Identify which cell holds the provided text, then report its (x, y) central coordinate. 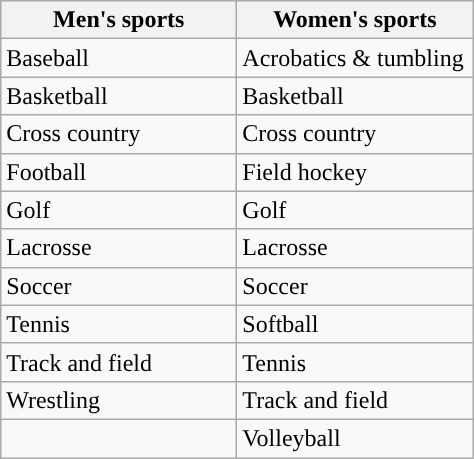
Volleyball (355, 438)
Softball (355, 324)
Baseball (119, 58)
Women's sports (355, 20)
Field hockey (355, 172)
Wrestling (119, 400)
Men's sports (119, 20)
Acrobatics & tumbling (355, 58)
Football (119, 172)
